Provide the [x, y] coordinate of the cell's center where the given text is located.  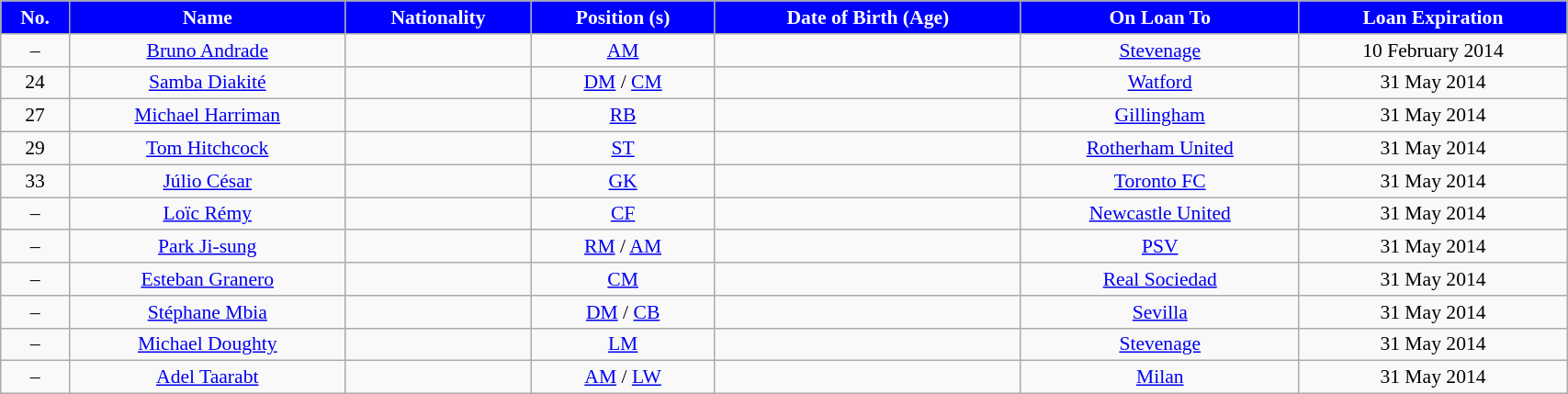
Date of Birth (Age) [867, 17]
RM / AM [623, 247]
RB [623, 116]
Júlio César [208, 181]
Michael Harriman [208, 116]
Toronto FC [1159, 181]
Park Ji-sung [208, 247]
Newcastle United [1159, 214]
Milan [1159, 377]
27 [35, 116]
PSV [1159, 247]
29 [35, 149]
Watford [1159, 83]
10 February 2014 [1433, 51]
DM / CB [623, 312]
Name [208, 17]
Rotherham United [1159, 149]
Bruno Andrade [208, 51]
24 [35, 83]
DM / CM [623, 83]
AM / LW [623, 377]
Samba Diakité [208, 83]
AM [623, 51]
Esteban Granero [208, 279]
On Loan To [1159, 17]
Gillingham [1159, 116]
Stéphane Mbia [208, 312]
Sevilla [1159, 312]
CM [623, 279]
Michael Doughty [208, 344]
Adel Taarabt [208, 377]
Loïc Rémy [208, 214]
CF [623, 214]
Real Sociedad [1159, 279]
No. [35, 17]
ST [623, 149]
Loan Expiration [1433, 17]
LM [623, 344]
Tom Hitchcock [208, 149]
33 [35, 181]
Nationality [438, 17]
GK [623, 181]
Position (s) [623, 17]
